From the cell containing the given text, extract its center point as [x, y] coordinate. 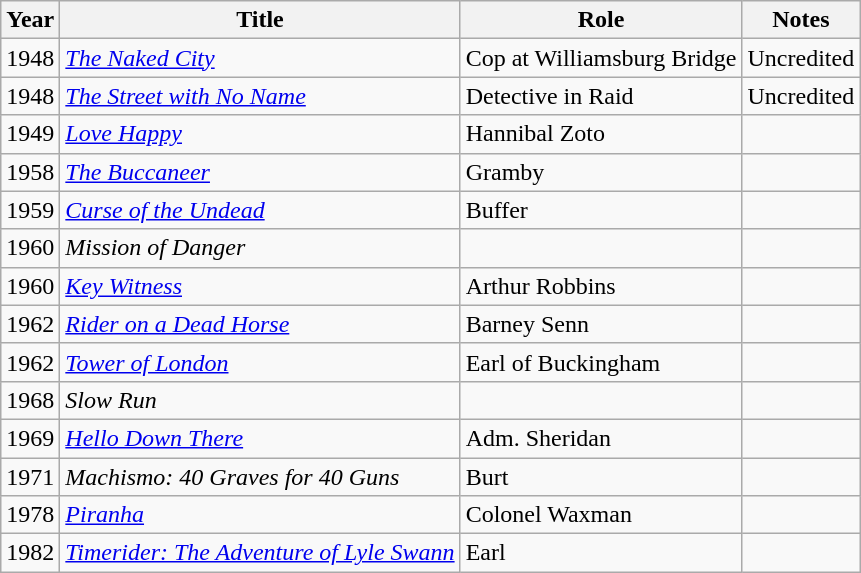
Slow Run [260, 400]
Title [260, 20]
Adm. Sheridan [601, 438]
Earl of Buckingham [601, 362]
Colonel Waxman [601, 515]
Mission of Danger [260, 248]
Detective in Raid [601, 96]
Curse of the Undead [260, 210]
Rider on a Dead Horse [260, 324]
Year [30, 20]
1959 [30, 210]
The Naked City [260, 58]
Arthur Robbins [601, 286]
Love Happy [260, 134]
Buffer [601, 210]
Earl [601, 553]
Tower of London [260, 362]
Cop at Williamsburg Bridge [601, 58]
Role [601, 20]
Hello Down There [260, 438]
The Buccaneer [260, 172]
1958 [30, 172]
The Street with No Name [260, 96]
1982 [30, 553]
Key Witness [260, 286]
Gramby [601, 172]
Piranha [260, 515]
Hannibal Zoto [601, 134]
Burt [601, 477]
1978 [30, 515]
1969 [30, 438]
Machismo: 40 Graves for 40 Guns [260, 477]
Notes [801, 20]
1971 [30, 477]
1968 [30, 400]
Barney Senn [601, 324]
Timerider: The Adventure of Lyle Swann [260, 553]
1949 [30, 134]
